Return the [x, y] coordinate for the center point of the cell that contains the specified text.  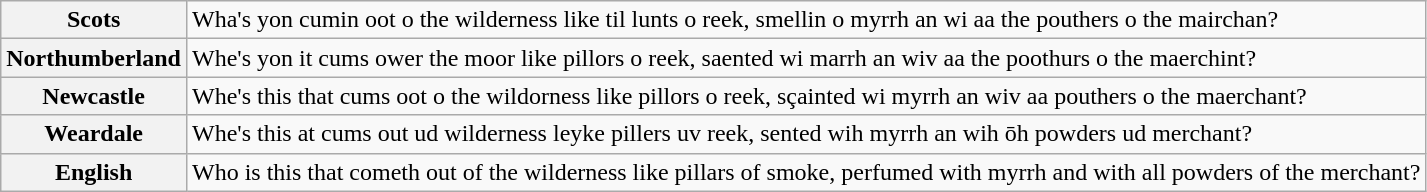
Whe's this that cums oot o the wildorness like pillors o reek, sçainted wi myrrh an wiv aa pouthers o the maerchant? [806, 96]
Whe's this at cums out ud wilderness leyke pillers uv reek, sented wih myrrh an wih ōh powders ud merchant? [806, 134]
Wha's yon cumin oot o the wilderness like til lunts o reek, smellin o myrrh an wi aa the pouthers o the mairchan? [806, 20]
Northumberland [94, 58]
Weardale [94, 134]
Who is this that cometh out of the wilderness like pillars of smoke, perfumed with myrrh and with all powders of the merchant? [806, 172]
English [94, 172]
Scots [94, 20]
Newcastle [94, 96]
Whe's yon it cums ower the moor like pillors o reek, saented wi marrh an wiv aa the poothurs o the maerchint? [806, 58]
